Output the (x, y) coordinate of the center of the cell containing the given text.  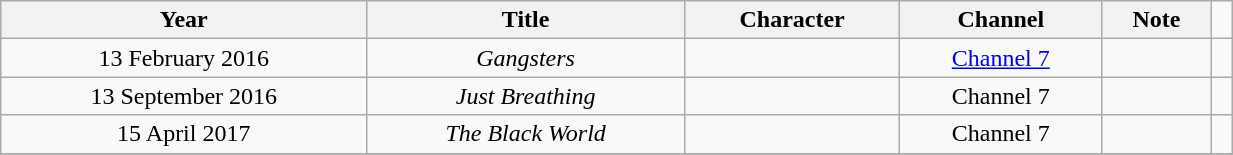
The Black World (526, 134)
15 April 2017 (184, 134)
Note (1156, 20)
Just Breathing (526, 96)
Character (792, 20)
Title (526, 20)
Channel (1001, 20)
Gangsters (526, 58)
13 February 2016 (184, 58)
Year (184, 20)
13 September 2016 (184, 96)
